For the text-containing cell, return its midpoint in [x, y] coordinate format. 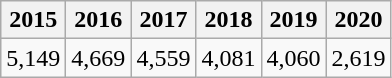
2015 [34, 20]
2018 [228, 20]
2019 [294, 20]
2016 [98, 20]
2,619 [358, 58]
2020 [358, 20]
4,081 [228, 58]
2017 [164, 20]
4,559 [164, 58]
5,149 [34, 58]
4,669 [98, 58]
4,060 [294, 58]
